Detect which cell encompasses the target text, then output its (x, y) center coordinate. 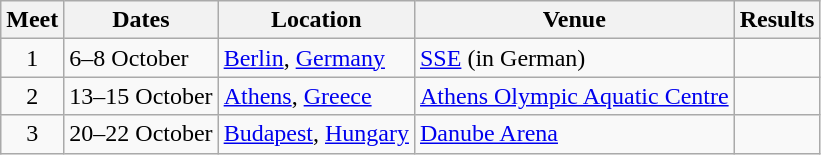
13–15 October (141, 96)
Budapest, Hungary (316, 134)
SSE (in German) (574, 58)
3 (32, 134)
2 (32, 96)
20–22 October (141, 134)
Results (777, 20)
Venue (574, 20)
Location (316, 20)
Athens, Greece (316, 96)
Meet (32, 20)
Danube Arena (574, 134)
Athens Olympic Aquatic Centre (574, 96)
Dates (141, 20)
1 (32, 58)
Berlin, Germany (316, 58)
6–8 October (141, 58)
